Determine the [X, Y] coordinate at the center of the cell enclosing the given text.  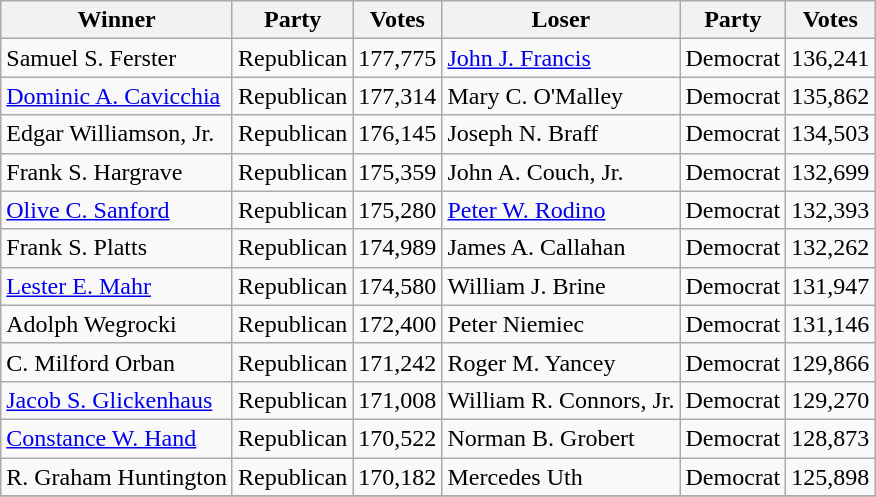
176,145 [398, 134]
John J. Francis [561, 58]
131,146 [830, 324]
Mary C. O'Malley [561, 96]
171,008 [398, 400]
128,873 [830, 438]
177,314 [398, 96]
Peter Niemiec [561, 324]
125,898 [830, 477]
171,242 [398, 362]
John A. Couch, Jr. [561, 172]
Norman B. Grobert [561, 438]
William J. Brine [561, 286]
175,359 [398, 172]
Dominic A. Cavicchia [117, 96]
132,262 [830, 248]
132,393 [830, 210]
Frank S. Platts [117, 248]
Peter W. Rodino [561, 210]
Jacob S. Glickenhaus [117, 400]
Adolph Wegrocki [117, 324]
Loser [561, 20]
177,775 [398, 58]
174,580 [398, 286]
170,182 [398, 477]
Winner [117, 20]
C. Milford Orban [117, 362]
William R. Connors, Jr. [561, 400]
Frank S. Hargrave [117, 172]
129,866 [830, 362]
Constance W. Hand [117, 438]
131,947 [830, 286]
Samuel S. Ferster [117, 58]
Joseph N. Braff [561, 134]
129,270 [830, 400]
Lester E. Mahr [117, 286]
172,400 [398, 324]
135,862 [830, 96]
Edgar Williamson, Jr. [117, 134]
Roger M. Yancey [561, 362]
132,699 [830, 172]
Olive C. Sanford [117, 210]
136,241 [830, 58]
Mercedes Uth [561, 477]
170,522 [398, 438]
R. Graham Huntington [117, 477]
James A. Callahan [561, 248]
175,280 [398, 210]
174,989 [398, 248]
134,503 [830, 134]
